Capture the cell that displays the provided text and extract its [X, Y] central coordinate. 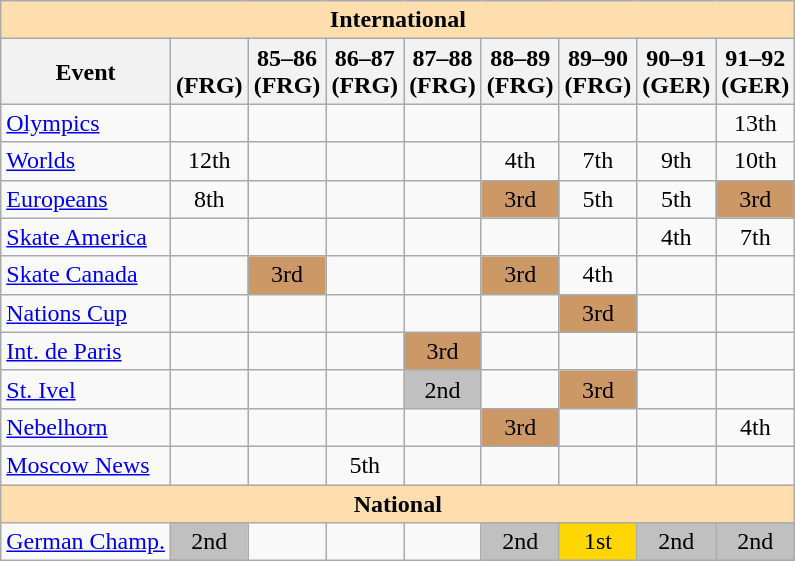
Nebelhorn [86, 427]
13th [756, 123]
Olympics [86, 123]
91–92(GER) [756, 72]
85–86(FRG) [287, 72]
International [398, 20]
St. Ivel [86, 389]
Nations Cup [86, 313]
1st [598, 542]
Europeans [86, 199]
8th [209, 199]
German Champ. [86, 542]
87–88(FRG) [443, 72]
Event [86, 72]
Moscow News [86, 465]
Skate Canada [86, 275]
Int. de Paris [86, 351]
90–91(GER) [676, 72]
Worlds [86, 161]
10th [756, 161]
9th [676, 161]
12th [209, 161]
(FRG) [209, 72]
88–89(FRG) [520, 72]
89–90(FRG) [598, 72]
National [398, 503]
86–87(FRG) [365, 72]
Skate America [86, 237]
